Locate the cell with the specified text and output its [x, y] center coordinate. 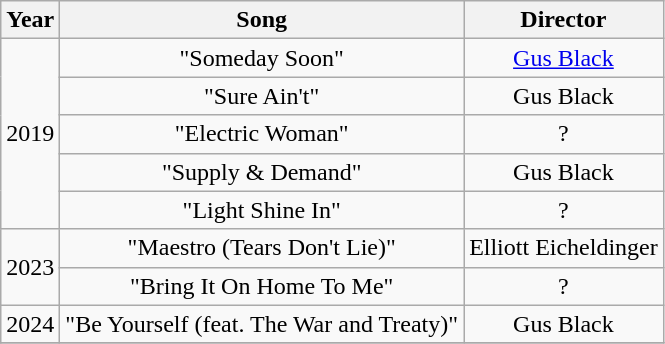
2024 [30, 324]
Elliott Eicheldinger [564, 248]
"Supply & Demand" [262, 172]
"Maestro (Tears Don't Lie)" [262, 248]
"Be Yourself (feat. The War and Treaty)" [262, 324]
Year [30, 20]
"Light Shine In" [262, 210]
2023 [30, 267]
"Electric Woman" [262, 134]
Director [564, 20]
Song [262, 20]
2019 [30, 134]
"Sure Ain't" [262, 96]
"Someday Soon" [262, 58]
"Bring It On Home To Me" [262, 286]
